Pinpoint the cell where the given text exists, returning its [x, y] midpoint coordinate. 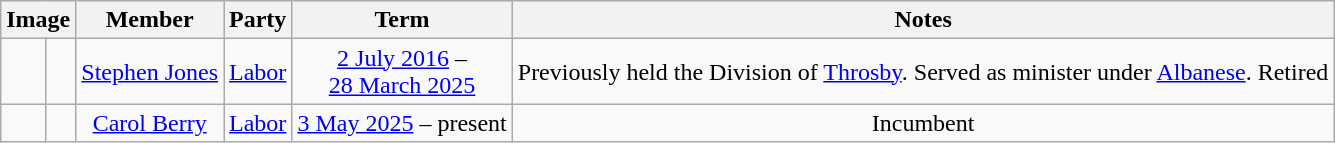
Carol Berry [150, 123]
Incumbent [923, 123]
Notes [923, 20]
Previously held the Division of Throsby. Served as minister under Albanese. Retired [923, 72]
Term [402, 20]
2 July 2016 –28 March 2025 [402, 72]
Party [258, 20]
3 May 2025 – present [402, 123]
Image [38, 20]
Member [150, 20]
Stephen Jones [150, 72]
